Search for the cell housing the specified text and yield its (X, Y) center coordinate. 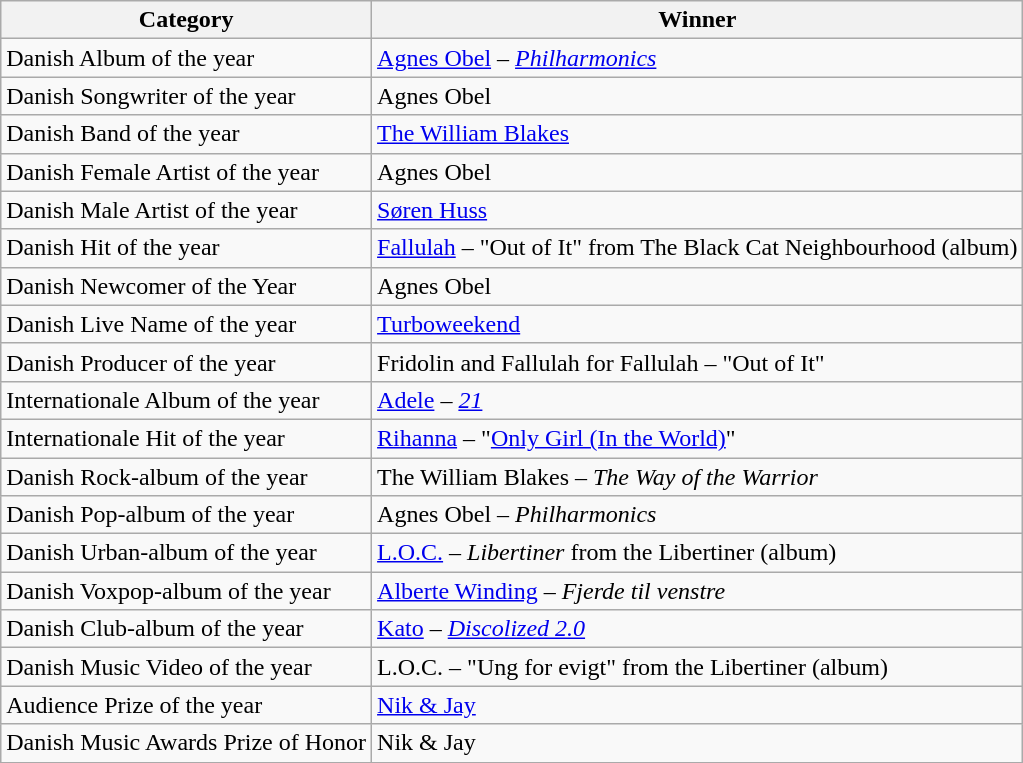
Danish Club-album of the year (186, 629)
Internationale Album of the year (186, 400)
The William Blakes – The Way of the Warrior (698, 477)
Danish Voxpop-album of the year (186, 591)
Alberte Winding – Fjerde til venstre (698, 591)
Adele – 21 (698, 400)
Danish Urban-album of the year (186, 553)
Fridolin and Fallulah for Fallulah – "Out of It" (698, 362)
Danish Rock-album of the year (186, 477)
Danish Male Artist of the year (186, 210)
Turboweekend (698, 324)
L.O.C. – Libertiner from the Libertiner (album) (698, 553)
Danish Pop-album of the year (186, 515)
L.O.C. – "Ung for evigt" from the Libertiner (album) (698, 667)
Kato – Discolized 2.0 (698, 629)
Danish Songwriter of the year (186, 96)
Danish Band of the year (186, 134)
Rihanna – "Only Girl (In the World)" (698, 438)
Danish Producer of the year (186, 362)
Danish Live Name of the year (186, 324)
Søren Huss (698, 210)
Winner (698, 20)
Danish Newcomer of the Year (186, 286)
Danish Hit of the year (186, 248)
Fallulah – "Out of It" from The Black Cat Neighbourhood (album) (698, 248)
Category (186, 20)
Internationale Hit of the year (186, 438)
Danish Music Awards Prize of Honor (186, 743)
Danish Album of the year (186, 58)
Danish Music Video of the year (186, 667)
Audience Prize of the year (186, 705)
Danish Female Artist of the year (186, 172)
The William Blakes (698, 134)
